Determine the (x, y) coordinate at the center of the cell enclosing the given text.  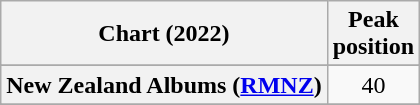
Chart (2022) (164, 34)
New Zealand Albums (RMNZ) (164, 85)
Peakposition (373, 34)
40 (373, 85)
